From the cell containing the given text, extract its center point as [X, Y] coordinate. 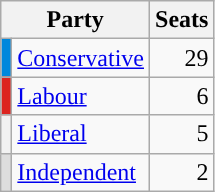
Labour [81, 96]
Liberal [81, 134]
Seats [182, 20]
Conservative [81, 58]
Party [76, 20]
Independent [81, 172]
29 [182, 58]
5 [182, 134]
2 [182, 172]
6 [182, 96]
